Return the (x, y) coordinate for the center point of the cell that contains the specified text.  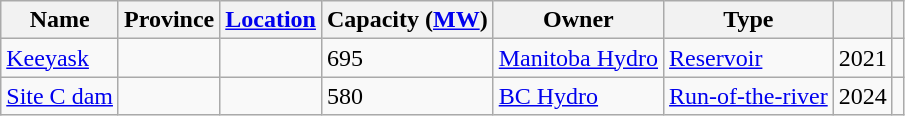
2024 (862, 96)
Province (168, 20)
BC Hydro (578, 96)
Manitoba Hydro (578, 58)
Type (749, 20)
Capacity (MW) (407, 20)
695 (407, 58)
580 (407, 96)
Owner (578, 20)
2021 (862, 58)
Run-of-the-river (749, 96)
Site C dam (60, 96)
Keeyask (60, 58)
Location (271, 20)
Reservoir (749, 58)
Name (60, 20)
